Locate the cell with the specified text and output its [X, Y] center coordinate. 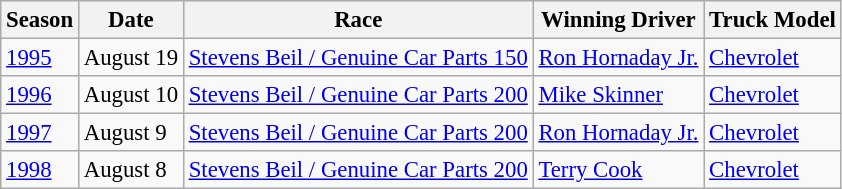
Season [40, 20]
1998 [40, 170]
Mike Skinner [618, 95]
Race [358, 20]
August 8 [130, 170]
August 9 [130, 133]
Date [130, 20]
Stevens Beil / Genuine Car Parts 150 [358, 58]
1995 [40, 58]
August 19 [130, 58]
Truck Model [772, 20]
1997 [40, 133]
August 10 [130, 95]
Terry Cook [618, 170]
1996 [40, 95]
Winning Driver [618, 20]
